For the text-containing cell, return its midpoint in (x, y) coordinate format. 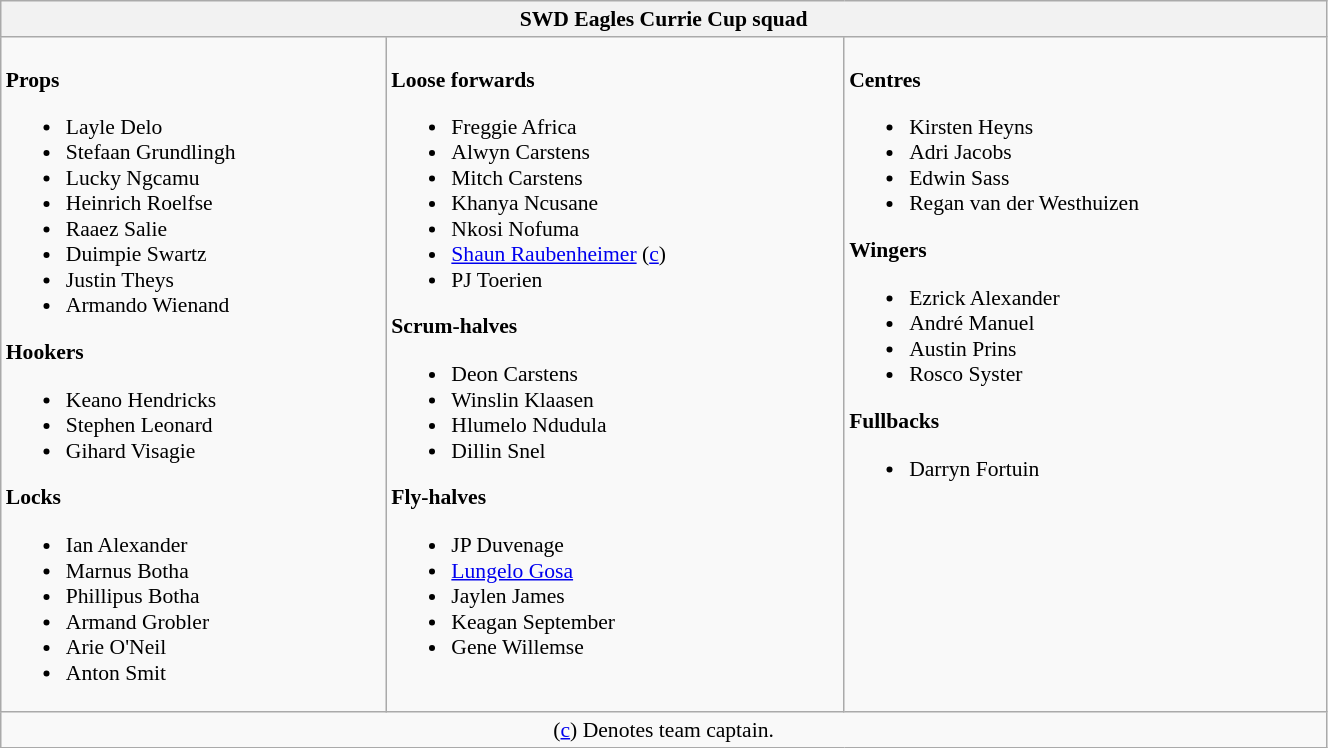
(c) Denotes team captain. (664, 730)
SWD Eagles Currie Cup squad (664, 19)
